Detect which cell encompasses the target text, then output its [x, y] center coordinate. 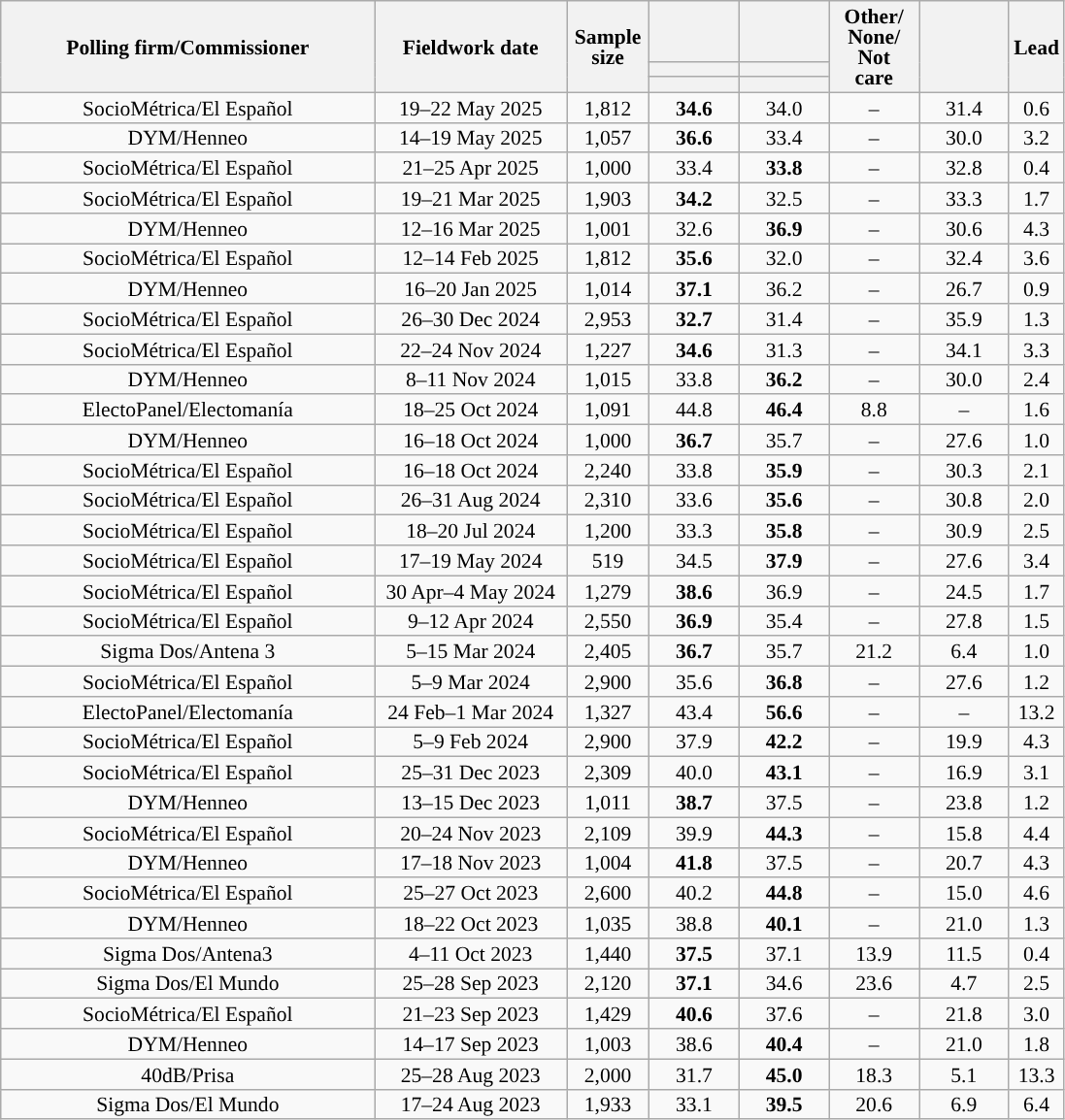
Other/None/Notcare [874, 47]
42.2 [784, 741]
15.8 [963, 833]
2,310 [608, 501]
35.4 [784, 621]
3.1 [1037, 773]
37.6 [784, 1013]
14–17 Sep 2023 [471, 1044]
0.6 [1037, 107]
21.8 [963, 1013]
17–24 Aug 2023 [471, 1104]
21–23 Sep 2023 [471, 1013]
1,933 [608, 1104]
40.0 [695, 773]
25–27 Oct 2023 [471, 893]
20.6 [874, 1104]
1,003 [608, 1044]
18–25 Oct 2024 [471, 410]
45.0 [784, 1073]
39.9 [695, 833]
9–12 Apr 2024 [471, 621]
39.5 [784, 1104]
30.9 [963, 530]
2,000 [608, 1073]
13.2 [1037, 712]
31.7 [695, 1073]
1.8 [1037, 1044]
16.9 [963, 773]
41.8 [695, 862]
2,953 [608, 318]
30.8 [963, 501]
18–20 Jul 2024 [471, 530]
6.9 [963, 1104]
1.6 [1037, 410]
1,227 [608, 349]
25–28 Sep 2023 [471, 984]
2.1 [1037, 470]
519 [608, 561]
33.6 [695, 501]
40.1 [784, 924]
34.2 [695, 198]
5.1 [963, 1073]
17–19 May 2024 [471, 561]
21.2 [874, 652]
30.6 [963, 229]
3.6 [1037, 258]
40.6 [695, 1013]
1,279 [608, 590]
38.7 [695, 802]
5–15 Mar 2024 [471, 652]
32.6 [695, 229]
2,309 [608, 773]
38.8 [695, 924]
1,440 [608, 953]
1,903 [608, 198]
26–31 Aug 2024 [471, 501]
18–22 Oct 2023 [471, 924]
Sigma Dos/Antena3 [188, 953]
2,405 [608, 652]
40.2 [695, 893]
Lead [1037, 47]
36.6 [695, 138]
43.4 [695, 712]
3.0 [1037, 1013]
40.4 [784, 1044]
13.9 [874, 953]
12–14 Feb 2025 [471, 258]
56.6 [784, 712]
2,120 [608, 984]
19–21 Mar 2025 [471, 198]
21–25 Apr 2025 [471, 169]
8.8 [874, 410]
5–9 Mar 2024 [471, 681]
13–15 Dec 2023 [471, 802]
4.4 [1037, 833]
4.6 [1037, 893]
25–31 Dec 2023 [471, 773]
1,429 [608, 1013]
14–19 May 2025 [471, 138]
4–11 Oct 2023 [471, 953]
Sample size [608, 47]
25–28 Aug 2023 [471, 1073]
30 Apr–4 May 2024 [471, 590]
34.0 [784, 107]
0.9 [1037, 289]
22–24 Nov 2024 [471, 349]
32.8 [963, 169]
3.4 [1037, 561]
5–9 Feb 2024 [471, 741]
23.8 [963, 802]
17–18 Nov 2023 [471, 862]
1,091 [608, 410]
40dB/Prisa [188, 1073]
43.1 [784, 773]
27.8 [963, 621]
32.5 [784, 198]
24.5 [963, 590]
2,240 [608, 470]
1.5 [1037, 621]
1,015 [608, 379]
33.1 [695, 1104]
19–22 May 2025 [471, 107]
34.5 [695, 561]
Sigma Dos/Antena 3 [188, 652]
1,001 [608, 229]
2,109 [608, 833]
1,327 [608, 712]
32.4 [963, 258]
12–16 Mar 2025 [471, 229]
3.3 [1037, 349]
2.0 [1037, 501]
3.2 [1037, 138]
46.4 [784, 410]
1,035 [608, 924]
20.7 [963, 862]
1,200 [608, 530]
35.8 [784, 530]
30.3 [963, 470]
Fieldwork date [471, 47]
1,014 [608, 289]
16–20 Jan 2025 [471, 289]
19.9 [963, 741]
34.1 [963, 349]
2.4 [1037, 379]
32.0 [784, 258]
13.3 [1037, 1073]
2,550 [608, 621]
24 Feb–1 Mar 2024 [471, 712]
8–11 Nov 2024 [471, 379]
26.7 [963, 289]
4.7 [963, 984]
32.7 [695, 318]
1,057 [608, 138]
36.8 [784, 681]
26–30 Dec 2024 [471, 318]
18.3 [874, 1073]
1,011 [608, 802]
1,004 [608, 862]
11.5 [963, 953]
31.3 [784, 349]
44.3 [784, 833]
23.6 [874, 984]
2,600 [608, 893]
Polling firm/Commissioner [188, 47]
15.0 [963, 893]
20–24 Nov 2023 [471, 833]
